Output the (x, y) coordinate of the center of the cell containing the given text.  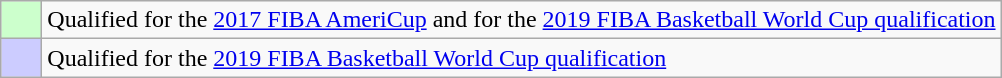
Qualified for the 2019 FIBA Basketball World Cup qualification (522, 58)
Qualified for the 2017 FIBA AmeriCup and for the 2019 FIBA Basketball World Cup qualification (522, 20)
